Return the [x, y] coordinate for the center point of the cell that contains the specified text.  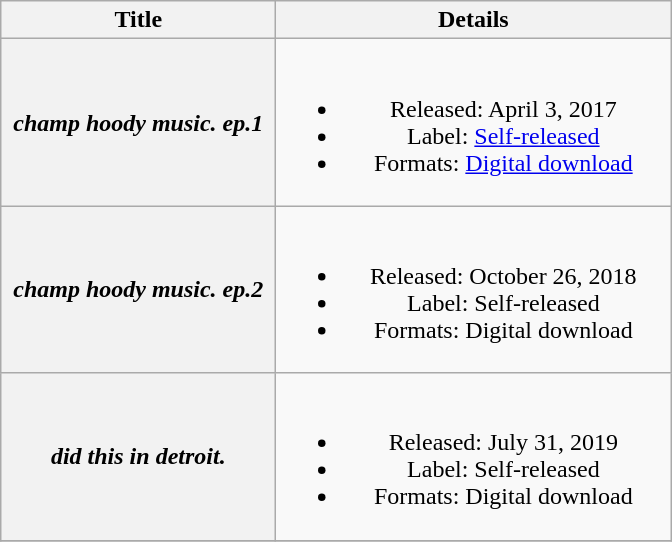
Title [138, 20]
champ hoody music. ep.2 [138, 290]
champ hoody music. ep.1 [138, 122]
did this in detroit. [138, 456]
Released: April 3, 2017Label: Self-releasedFormats: Digital download [474, 122]
Details [474, 20]
Released: October 26, 2018Label: Self-releasedFormats: Digital download [474, 290]
Released: July 31, 2019Label: Self-releasedFormats: Digital download [474, 456]
